Extract the [X, Y] coordinate from the center of the cell holding the provided text.  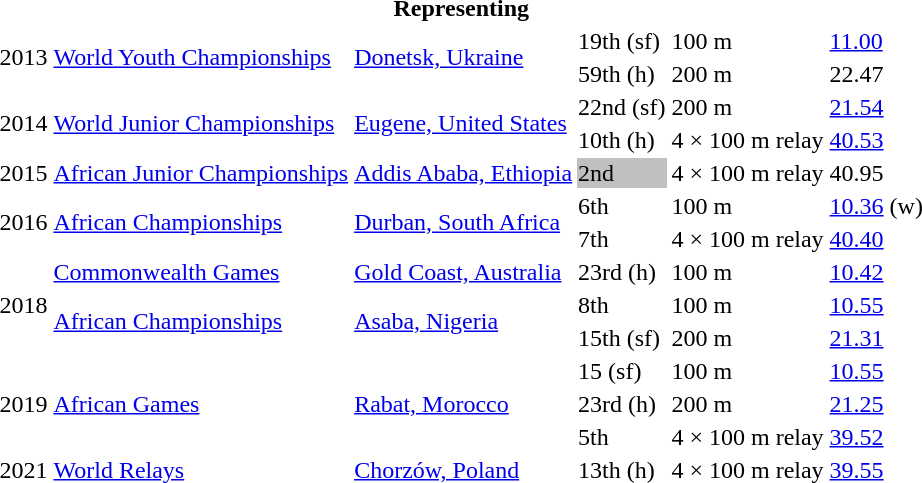
African Junior Championships [201, 173]
15 (sf) [622, 371]
Eugene, United States [464, 124]
Asaba, Nigeria [464, 322]
Durban, South Africa [464, 222]
Addis Ababa, Ethiopia [464, 173]
6th [622, 206]
African Games [201, 404]
22nd (sf) [622, 107]
59th (h) [622, 74]
World Junior Championships [201, 124]
5th [622, 437]
Commonwealth Games [201, 272]
Donetsk, Ukraine [464, 58]
7th [622, 239]
2nd [622, 173]
Gold Coast, Australia [464, 272]
8th [622, 305]
10th (h) [622, 140]
15th (sf) [622, 338]
Rabat, Morocco [464, 404]
19th (sf) [622, 41]
World Youth Championships [201, 58]
